For the text-containing cell, return its midpoint in [X, Y] coordinate format. 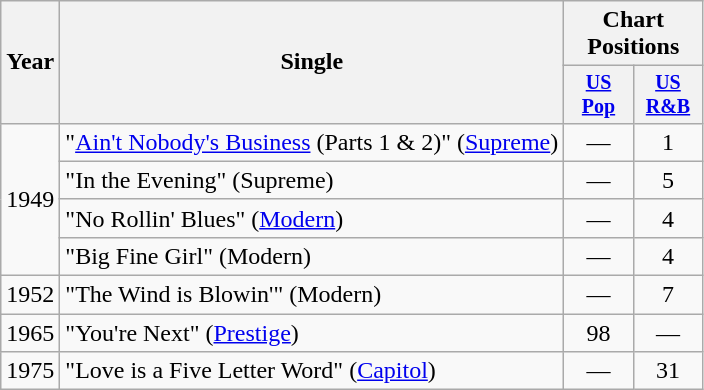
"In the Evening" (Supreme) [312, 180]
1952 [30, 295]
"You're Next" (Prestige) [312, 333]
USR&B [668, 94]
"The Wind is Blowin'" (Modern) [312, 295]
"Big Fine Girl" (Modern) [312, 256]
1965 [30, 333]
"No Rollin' Blues" (Modern) [312, 218]
5 [668, 180]
1949 [30, 199]
Chart Positions [634, 34]
"Ain't Nobody's Business (Parts 1 & 2)" (Supreme) [312, 142]
98 [598, 333]
Single [312, 62]
7 [668, 295]
31 [668, 371]
1 [668, 142]
Year [30, 62]
"Love is a Five Letter Word" (Capitol) [312, 371]
1975 [30, 371]
US Pop [598, 94]
